Output the (X, Y) coordinate of the center of the cell containing the given text.  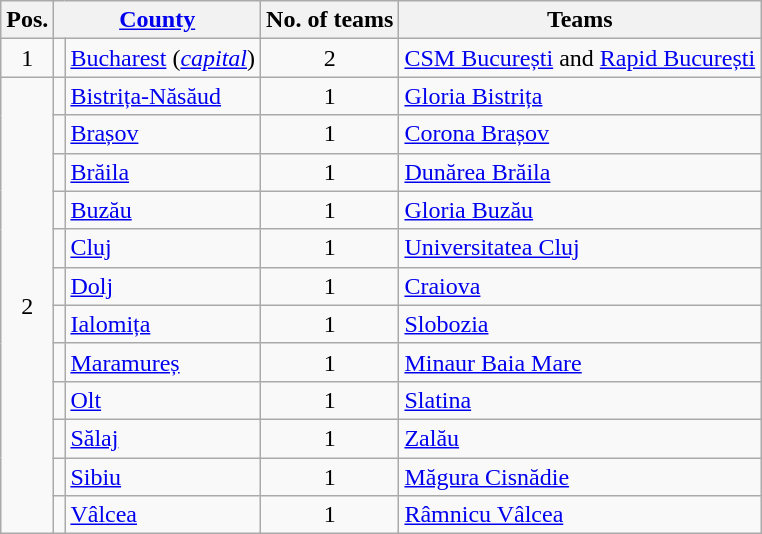
Gloria Buzău (580, 210)
Zalău (580, 438)
Măgura Cisnădie (580, 477)
Olt (163, 400)
Teams (580, 20)
Buzău (163, 210)
Brăila (163, 172)
Pos. (28, 20)
Cluj (163, 248)
Bistrița-Năsăud (163, 96)
Universitatea Cluj (580, 248)
County (158, 20)
Slatina (580, 400)
Slobozia (580, 324)
Sălaj (163, 438)
Sibiu (163, 477)
No. of teams (330, 20)
CSM București and Rapid București (580, 58)
Dolj (163, 286)
Craiova (580, 286)
Gloria Bistrița (580, 96)
Maramureș (163, 362)
Vâlcea (163, 515)
Dunărea Brăila (580, 172)
Ialomița (163, 324)
Brașov (163, 134)
Râmnicu Vâlcea (580, 515)
Bucharest (capital) (163, 58)
Minaur Baia Mare (580, 362)
Corona Brașov (580, 134)
